Find where the given text appears and provide that cell's center as (x, y) coordinate. 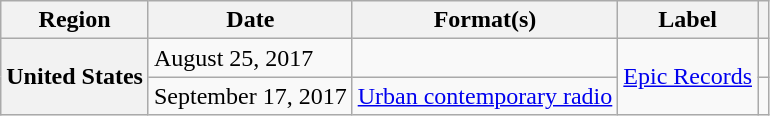
Format(s) (485, 20)
Epic Records (688, 77)
Date (250, 20)
United States (75, 77)
August 25, 2017 (250, 58)
Label (688, 20)
Urban contemporary radio (485, 96)
September 17, 2017 (250, 96)
Region (75, 20)
